Locate the cell with the specified text and output its [X, Y] center coordinate. 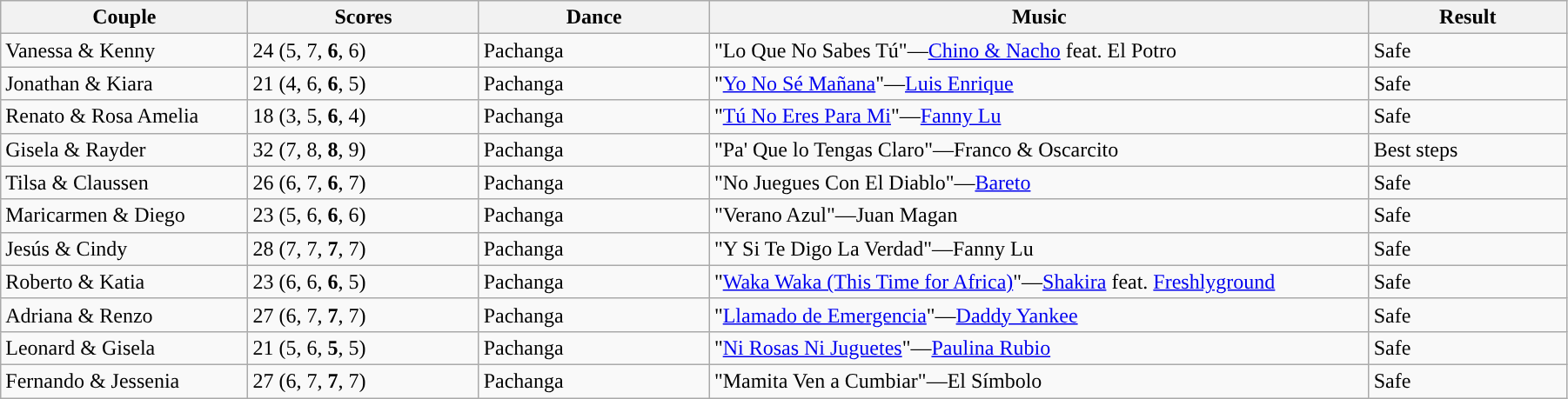
26 (6, 7, 6, 7) [364, 183]
18 (3, 5, 6, 4) [364, 116]
Leonard & Gisela [124, 348]
Jesús & Cindy [124, 249]
32 (7, 8, 8, 9) [364, 150]
Best steps [1467, 150]
Music [1039, 17]
Scores [364, 17]
Maricarmen & Diego [124, 216]
Result [1467, 17]
"Y Si Te Digo La Verdad"—Fanny Lu [1039, 249]
23 (6, 6, 6, 5) [364, 282]
"Yo No Sé Mañana"—Luis Enrique [1039, 83]
23 (5, 6, 6, 6) [364, 216]
"No Juegues Con El Diablo"—Bareto [1039, 183]
Tilsa & Claussen [124, 183]
21 (4, 6, 6, 5) [364, 83]
"Waka Waka (This Time for Africa)"—Shakira feat. Freshlyground [1039, 282]
Dance [593, 17]
Renato & Rosa Amelia [124, 116]
Roberto & Katia [124, 282]
"Mamita Ven a Cumbiar"—El Símbolo [1039, 381]
"Lo Que No Sabes Tú"—Chino & Nacho feat. El Potro [1039, 50]
21 (5, 6, 5, 5) [364, 348]
Jonathan & Kiara [124, 83]
"Llamado de Emergencia"—Daddy Yankee [1039, 315]
"Verano Azul"—Juan Magan [1039, 216]
"Tú No Eres Para Mi"—Fanny Lu [1039, 116]
24 (5, 7, 6, 6) [364, 50]
"Ni Rosas Ni Juguetes"—Paulina Rubio [1039, 348]
Vanessa & Kenny [124, 50]
Gisela & Rayder [124, 150]
28 (7, 7, 7, 7) [364, 249]
Fernando & Jessenia [124, 381]
Couple [124, 17]
"Pa' Que lo Tengas Claro"—Franco & Oscarcito [1039, 150]
Adriana & Renzo [124, 315]
